Find where the given text appears and provide that cell's center as [x, y] coordinate. 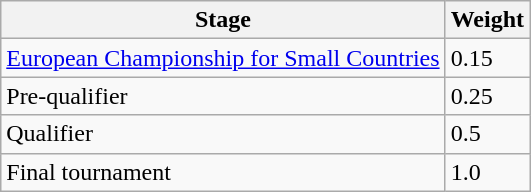
Weight [487, 20]
Stage [223, 20]
Qualifier [223, 134]
Final tournament [223, 172]
European Championship for Small Countries [223, 58]
0.5 [487, 134]
Pre-qualifier [223, 96]
0.25 [487, 96]
0.15 [487, 58]
1.0 [487, 172]
